Return the [x, y] coordinate for the center point of the cell that contains the specified text.  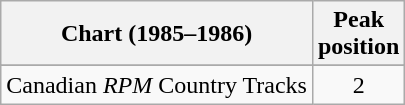
2 [358, 85]
Canadian RPM Country Tracks [157, 85]
Chart (1985–1986) [157, 34]
Peakposition [358, 34]
